From the cell containing the given text, extract its center point as (X, Y) coordinate. 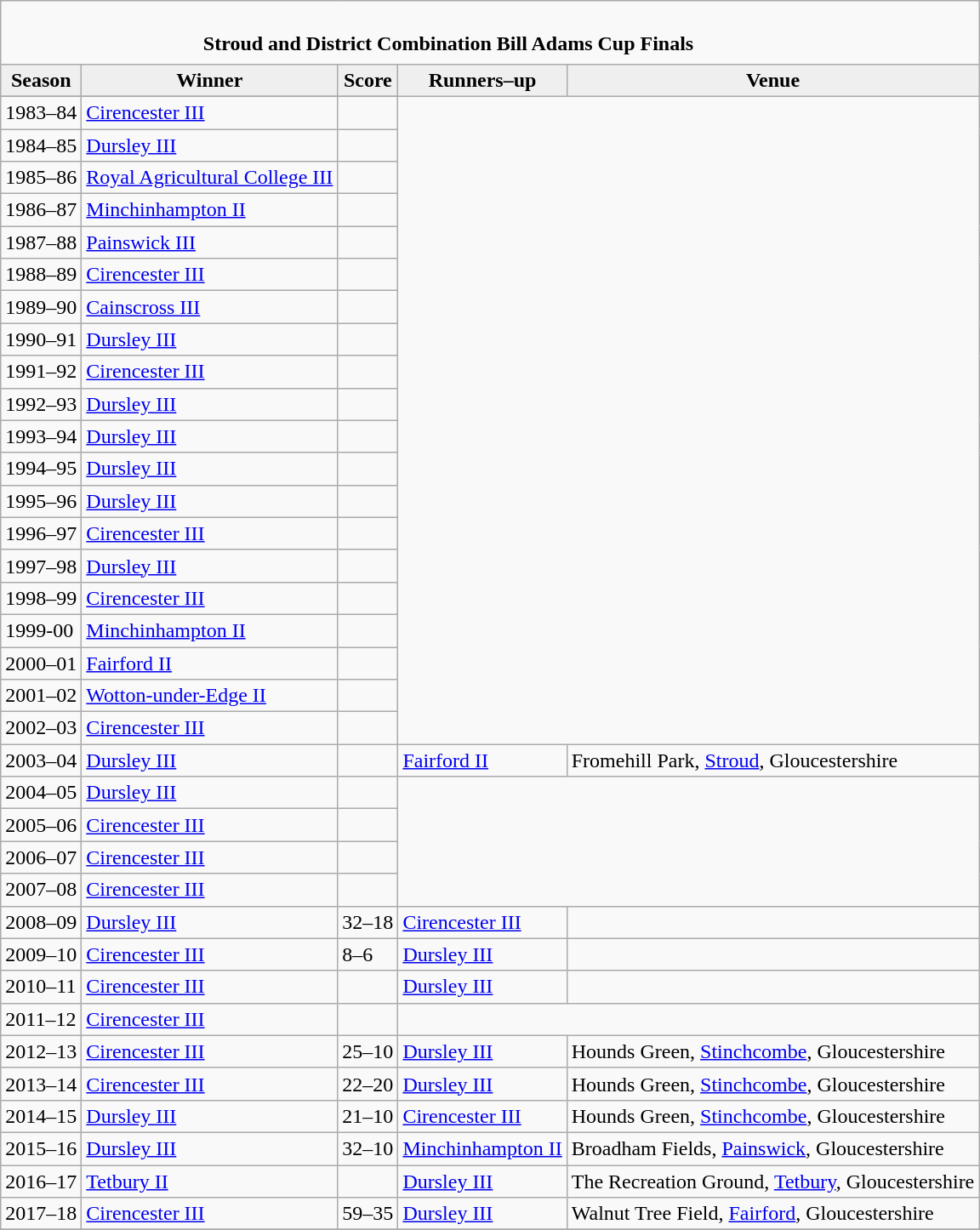
Season (41, 80)
32–18 (367, 922)
The Recreation Ground, Tetbury, Gloucestershire (772, 1182)
Broadham Fields, Painswick, Gloucestershire (772, 1148)
1990–91 (41, 339)
2014–15 (41, 1116)
32–10 (367, 1148)
2017–18 (41, 1214)
2015–16 (41, 1148)
1984–85 (41, 145)
2002–03 (41, 728)
Painswick III (209, 242)
Fromehill Park, Stroud, Gloucestershire (772, 760)
Royal Agricultural College III (209, 178)
2001–02 (41, 696)
Wotton-under-Edge II (209, 696)
2006–07 (41, 857)
22–20 (367, 1084)
2011–12 (41, 1019)
1999-00 (41, 630)
Venue (772, 80)
25–10 (367, 1051)
1992–93 (41, 404)
2000–01 (41, 663)
59–35 (367, 1214)
1989–90 (41, 307)
1985–86 (41, 178)
2010–11 (41, 987)
1994–95 (41, 469)
1998–99 (41, 598)
Score (367, 80)
Tetbury II (209, 1182)
2007–08 (41, 890)
2009–10 (41, 954)
1996–97 (41, 533)
2008–09 (41, 922)
21–10 (367, 1116)
2013–14 (41, 1084)
2012–13 (41, 1051)
Walnut Tree Field, Fairford, Gloucestershire (772, 1214)
Winner (209, 80)
2005–06 (41, 825)
1993–94 (41, 436)
1986–87 (41, 210)
1988–89 (41, 275)
1995–96 (41, 501)
2003–04 (41, 760)
1997–98 (41, 566)
1983–84 (41, 112)
Cainscross III (209, 307)
1991–92 (41, 372)
8–6 (367, 954)
2004–05 (41, 793)
2016–17 (41, 1182)
1987–88 (41, 242)
Runners–up (482, 80)
